Extract the (x, y) coordinate from the center of the cell holding the provided text.  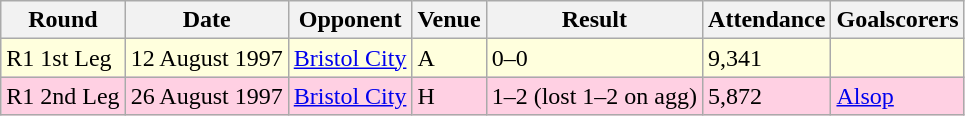
R1 1st Leg (63, 58)
Date (206, 20)
R1 2nd Leg (63, 96)
H (449, 96)
5,872 (767, 96)
Venue (449, 20)
Alsop (898, 96)
A (449, 58)
9,341 (767, 58)
1–2 (lost 1–2 on agg) (594, 96)
12 August 1997 (206, 58)
0–0 (594, 58)
Opponent (350, 20)
26 August 1997 (206, 96)
Round (63, 20)
Goalscorers (898, 20)
Attendance (767, 20)
Result (594, 20)
